Scan for the cell matching the given text and deliver its (x, y) coordinate at center. 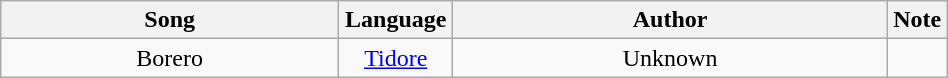
Tidore (396, 58)
Song (170, 20)
Language (396, 20)
Borero (170, 58)
Author (670, 20)
Note (917, 20)
Unknown (670, 58)
